Provide the (X, Y) coordinate of the cell's center where the given text is located.  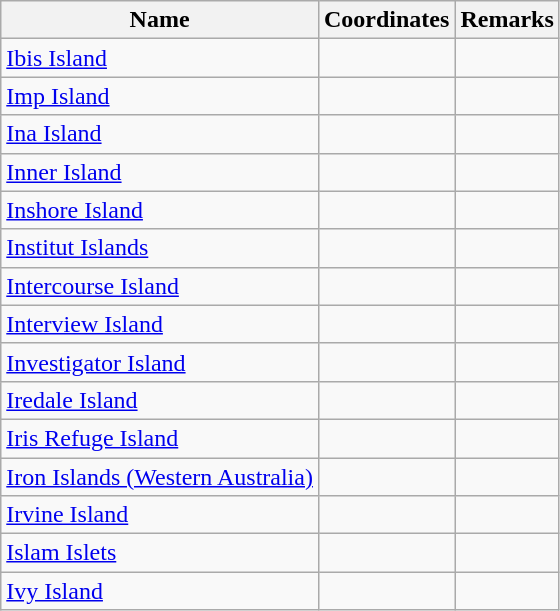
Ina Island (160, 134)
Islam Islets (160, 553)
Interview Island (160, 324)
Iris Refuge Island (160, 438)
Intercourse Island (160, 286)
Institut Islands (160, 248)
Remarks (507, 20)
Inshore Island (160, 210)
Imp Island (160, 96)
Ibis Island (160, 58)
Irvine Island (160, 515)
Investigator Island (160, 362)
Inner Island (160, 172)
Ivy Island (160, 591)
Iredale Island (160, 400)
Iron Islands (Western Australia) (160, 477)
Coordinates (386, 20)
Name (160, 20)
